Locate the cell with the specified text and output its [x, y] center coordinate. 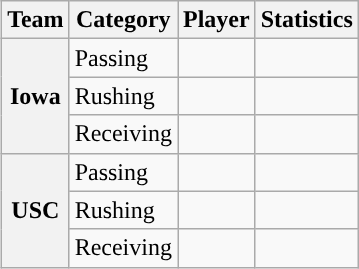
Team [36, 20]
Player [217, 20]
Iowa [36, 96]
Statistics [306, 20]
USC [36, 210]
Category [123, 20]
